For the text-containing cell, return its midpoint in (x, y) coordinate format. 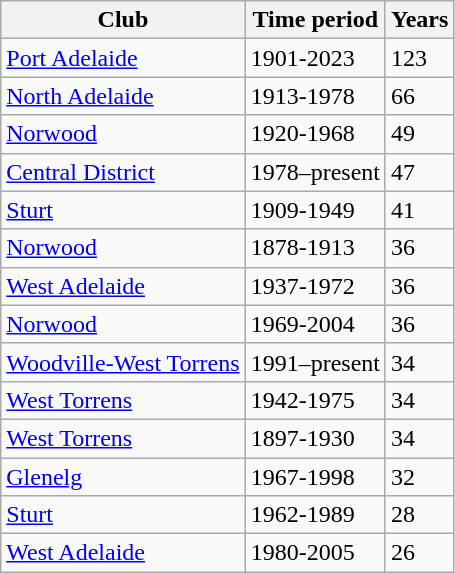
1901-2023 (315, 58)
47 (419, 172)
Years (419, 20)
1962-1989 (315, 515)
1913-1978 (315, 96)
123 (419, 58)
1942-1975 (315, 400)
66 (419, 96)
49 (419, 134)
26 (419, 553)
28 (419, 515)
Port Adelaide (123, 58)
Glenelg (123, 477)
1897-1930 (315, 438)
Central District (123, 172)
1980-2005 (315, 553)
Time period (315, 20)
1967-1998 (315, 477)
1969-2004 (315, 324)
1878-1913 (315, 248)
1937-1972 (315, 286)
Woodville-West Torrens (123, 362)
1920-1968 (315, 134)
1909-1949 (315, 210)
Club (123, 20)
41 (419, 210)
North Adelaide (123, 96)
1978–present (315, 172)
1991–present (315, 362)
32 (419, 477)
